Capture the cell that displays the provided text and extract its [X, Y] central coordinate. 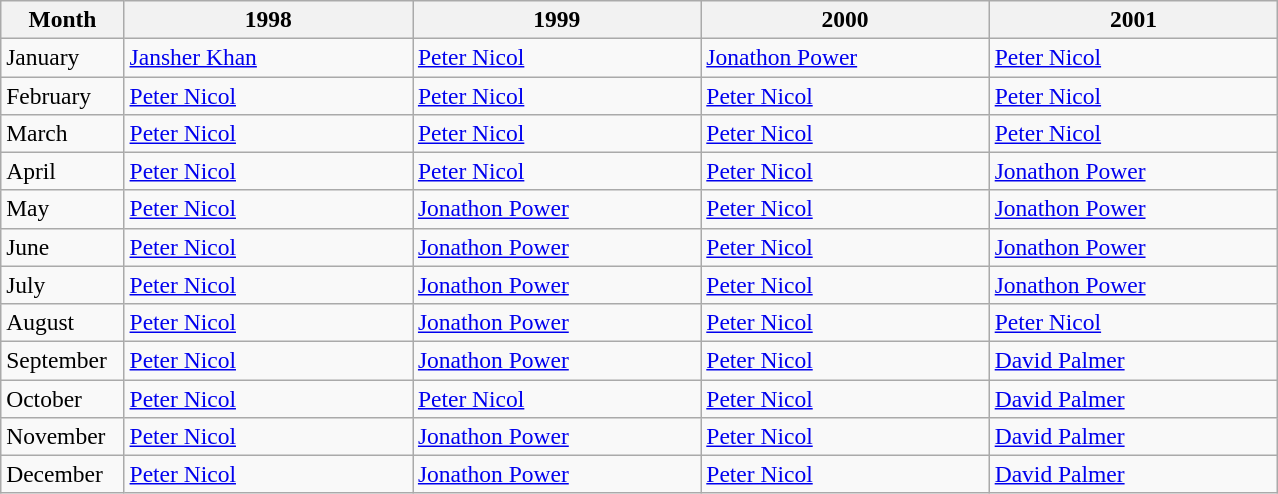
May [62, 209]
April [62, 171]
1999 [556, 19]
2000 [845, 19]
2001 [1133, 19]
November [62, 436]
March [62, 133]
January [62, 57]
July [62, 285]
August [62, 322]
June [62, 247]
1998 [268, 19]
October [62, 398]
Month [62, 19]
Jansher Khan [268, 57]
September [62, 360]
February [62, 95]
December [62, 474]
